Capture the cell that displays the provided text and extract its [X, Y] central coordinate. 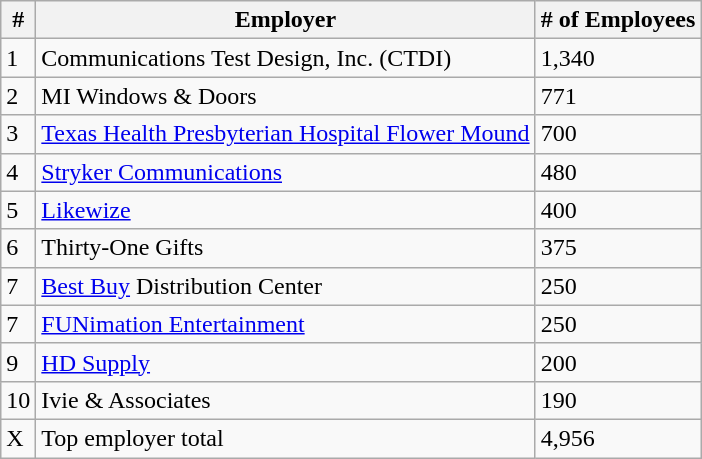
HD Supply [286, 362]
X [18, 438]
190 [618, 400]
480 [618, 172]
Likewize [286, 210]
6 [18, 248]
3 [18, 134]
Employer [286, 20]
Thirty-One Gifts [286, 248]
# [18, 20]
Texas Health Presbyterian Hospital Flower Mound [286, 134]
FUNimation Entertainment [286, 324]
Ivie & Associates [286, 400]
400 [618, 210]
9 [18, 362]
10 [18, 400]
200 [618, 362]
4 [18, 172]
Stryker Communications [286, 172]
MI Windows & Doors [286, 96]
700 [618, 134]
# of Employees [618, 20]
Best Buy Distribution Center [286, 286]
Communications Test Design, Inc. (CTDI) [286, 58]
1 [18, 58]
4,956 [618, 438]
Top employer total [286, 438]
1,340 [618, 58]
5 [18, 210]
375 [618, 248]
2 [18, 96]
771 [618, 96]
